From the cell containing the given text, extract its center point as (X, Y) coordinate. 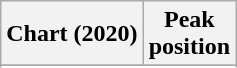
Chart (2020) (72, 34)
Peakposition (189, 34)
